Return the [x, y] coordinate for the center point of the cell that contains the specified text.  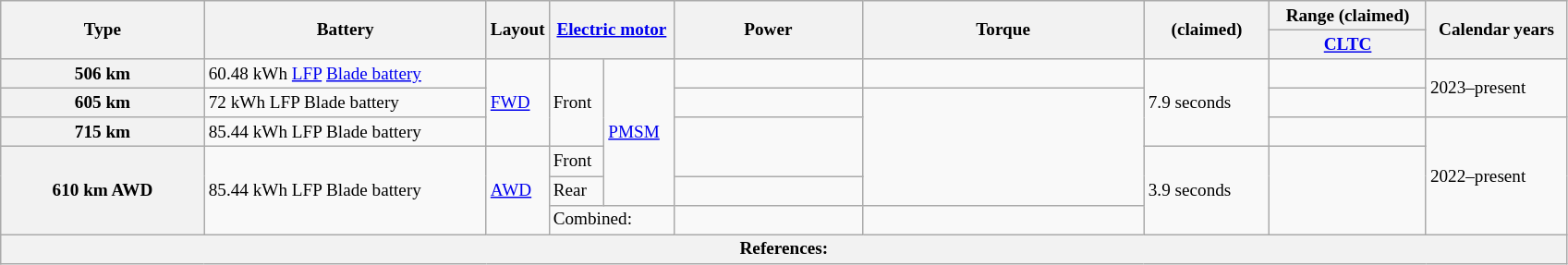
Power [769, 30]
Range (claimed) [1348, 16]
Torque [1003, 30]
Rear [577, 190]
610 km AWD [103, 190]
60.48 kWh LFP Blade battery [346, 74]
506 km [103, 74]
AWD [517, 190]
605 km [103, 102]
Layout [517, 30]
3.9 seconds [1207, 190]
Combined: [612, 220]
CLTC [1348, 44]
(claimed) [1207, 30]
Calendar years [1497, 30]
Electric motor [612, 30]
FWD [517, 103]
References: [784, 249]
2022–present [1497, 175]
72 kWh LFP Blade battery [346, 102]
2023–present [1497, 89]
Battery [346, 30]
PMSM [639, 132]
Type [103, 30]
715 km [103, 132]
7.9 seconds [1207, 103]
